Output the [x, y] coordinate of the center of the cell containing the given text.  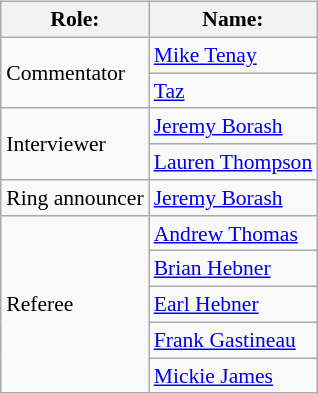
Mickie James [234, 376]
Interviewer [74, 144]
Mike Tenay [234, 55]
Ring announcer [74, 198]
Referee [74, 304]
Brian Hebner [234, 269]
Commentator [74, 72]
Earl Hebner [234, 305]
Frank Gastineau [234, 340]
Role: [74, 20]
Taz [234, 91]
Lauren Thompson [234, 162]
Andrew Thomas [234, 233]
Name: [234, 20]
